Provide the (x, y) coordinate of the cell's center where the given text is located.  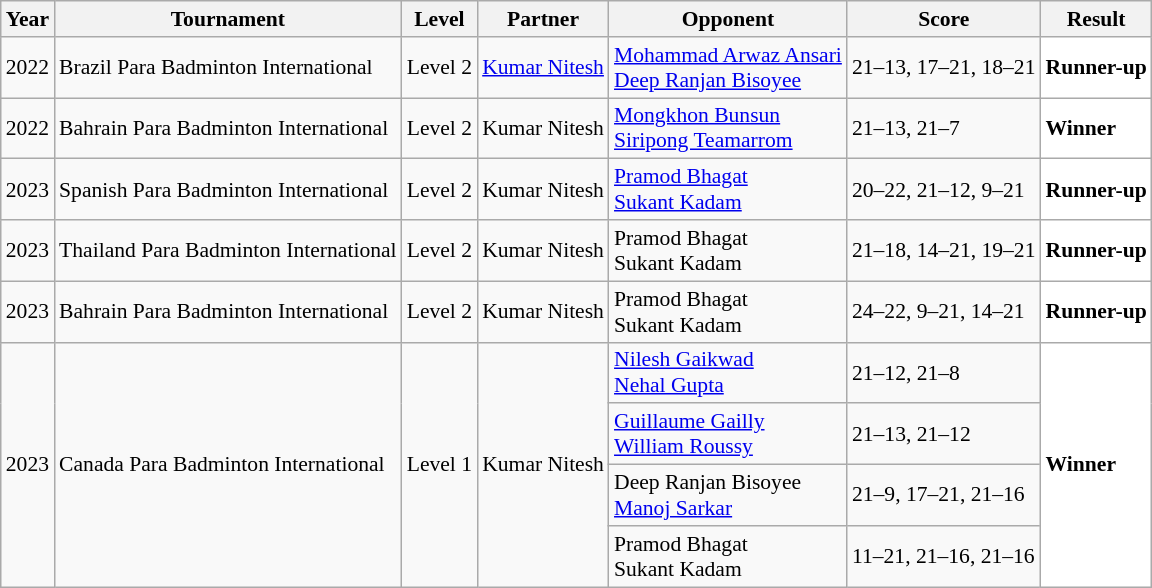
Partner (543, 19)
21–18, 14–21, 19–21 (944, 250)
Year (28, 19)
24–22, 9–21, 14–21 (944, 312)
Nilesh Gaikwad Nehal Gupta (728, 372)
21–13, 21–7 (944, 128)
11–21, 21–16, 21–16 (944, 556)
20–22, 21–12, 9–21 (944, 190)
Spanish Para Badminton International (228, 190)
21–13, 21–12 (944, 434)
Level 1 (440, 464)
21–9, 17–21, 21–16 (944, 496)
Guillaume Gailly William Roussy (728, 434)
Canada Para Badminton International (228, 464)
Thailand Para Badminton International (228, 250)
Score (944, 19)
21–13, 17–21, 18–21 (944, 68)
Mohammad Arwaz Ansari Deep Ranjan Bisoyee (728, 68)
Mongkhon Bunsun Siripong Teamarrom (728, 128)
Brazil Para Badminton International (228, 68)
Deep Ranjan Bisoyee Manoj Sarkar (728, 496)
21–12, 21–8 (944, 372)
Tournament (228, 19)
Opponent (728, 19)
Result (1096, 19)
Level (440, 19)
